Locate the cell with the specified text and output its (X, Y) center coordinate. 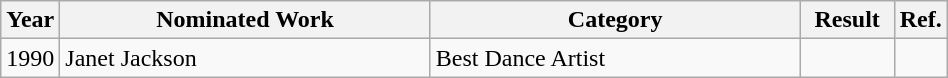
Ref. (920, 20)
Best Dance Artist (615, 58)
Janet Jackson (245, 58)
Year (30, 20)
Nominated Work (245, 20)
Result (847, 20)
1990 (30, 58)
Category (615, 20)
